Find where the given text appears and provide that cell's center as (X, Y) coordinate. 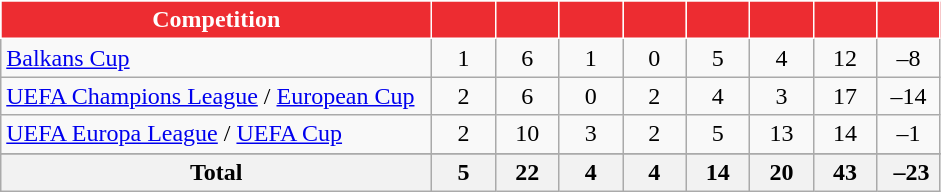
17 (845, 96)
43 (845, 172)
–23 (909, 172)
12 (845, 58)
–8 (909, 58)
13 (782, 134)
20 (782, 172)
Balkans Cup (216, 58)
–14 (909, 96)
10 (527, 134)
UEFA Europa League / UEFA Cup (216, 134)
UEFA Champions League / European Cup (216, 96)
–1 (909, 134)
Competition (216, 20)
Total (216, 172)
22 (527, 172)
